Locate the cell with the specified text and output its (x, y) center coordinate. 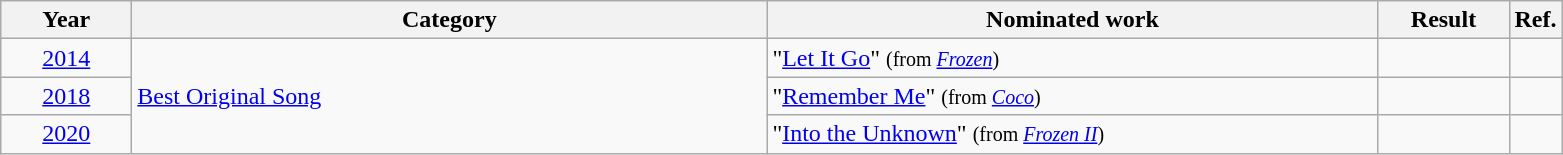
Year (66, 20)
"Remember Me" (from Coco) (1072, 96)
"Let It Go" (from Frozen) (1072, 58)
Ref. (1536, 20)
Result (1444, 20)
2020 (66, 134)
Best Original Song (450, 96)
Category (450, 20)
2018 (66, 96)
Nominated work (1072, 20)
"Into the Unknown" (from Frozen II) (1072, 134)
2014 (66, 58)
